For the text-containing cell, return its midpoint in (X, Y) coordinate format. 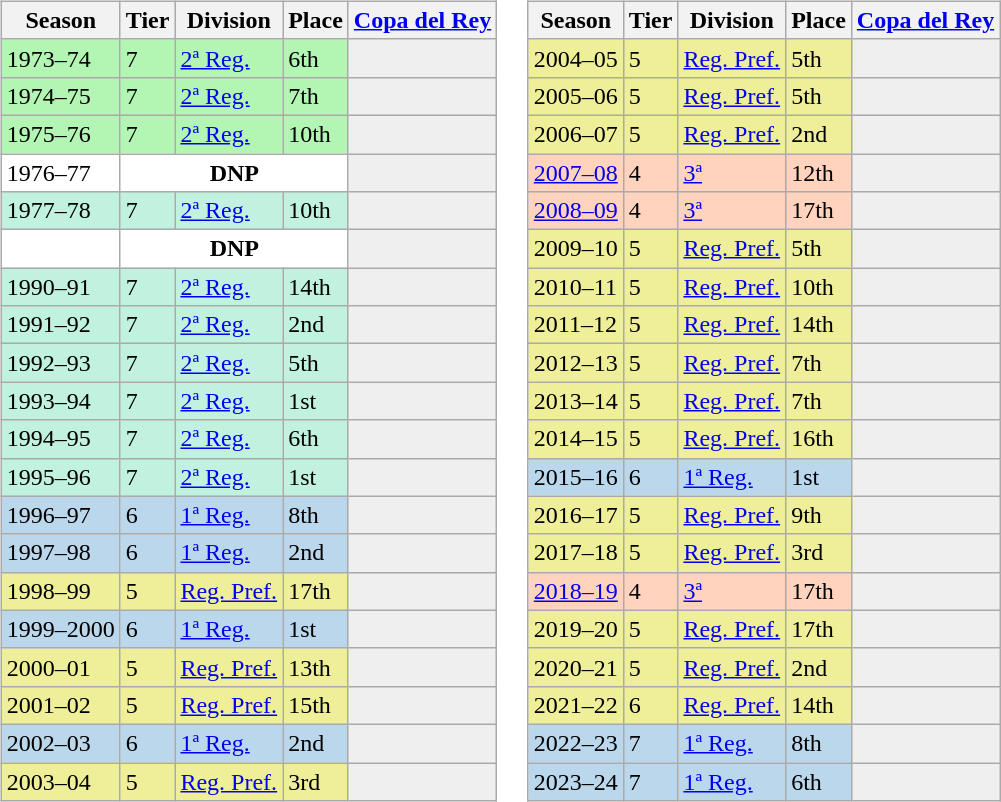
1976–77 (60, 173)
2007–08 (576, 173)
2011–12 (576, 325)
2003–04 (60, 781)
1998–99 (60, 591)
2009–10 (576, 249)
2018–19 (576, 591)
1994–95 (60, 439)
2021–22 (576, 705)
1973–74 (60, 58)
2020–21 (576, 667)
1993–94 (60, 401)
9th (819, 515)
2012–13 (576, 363)
2013–14 (576, 401)
2023–24 (576, 781)
2014–15 (576, 439)
12th (819, 173)
13th (316, 667)
1991–92 (60, 325)
2002–03 (60, 743)
1992–93 (60, 363)
2017–18 (576, 553)
15th (316, 705)
2015–16 (576, 477)
2008–09 (576, 211)
2001–02 (60, 705)
1997–98 (60, 553)
2006–07 (576, 134)
1995–96 (60, 477)
2010–11 (576, 287)
2016–17 (576, 515)
1975–76 (60, 134)
2022–23 (576, 743)
1974–75 (60, 96)
16th (819, 439)
1977–78 (60, 211)
1999–2000 (60, 629)
2000–01 (60, 667)
1996–97 (60, 515)
2005–06 (576, 96)
2004–05 (576, 58)
1990–91 (60, 287)
2019–20 (576, 629)
